Identify which cell holds the provided text, then report its (x, y) central coordinate. 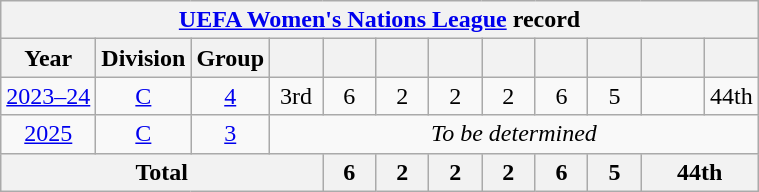
2025 (48, 134)
To be determined (514, 134)
Total (162, 172)
Year (48, 58)
Group (230, 58)
3 (230, 134)
UEFA Women's Nations League record (380, 20)
Division (144, 58)
4 (230, 96)
3rd (296, 96)
2023–24 (48, 96)
